Detect which cell encompasses the target text, then output its (x, y) center coordinate. 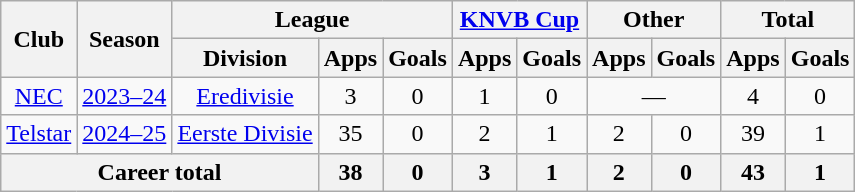
— (654, 96)
Eerste Divisie (245, 134)
Club (39, 39)
Season (124, 39)
2023–24 (124, 96)
39 (753, 134)
Total (788, 20)
NEC (39, 96)
Other (654, 20)
Division (245, 58)
League (312, 20)
35 (350, 134)
KNVB Cup (519, 20)
43 (753, 172)
Eredivisie (245, 96)
Career total (160, 172)
4 (753, 96)
Telstar (39, 134)
2024–25 (124, 134)
38 (350, 172)
